Provide the [X, Y] coordinate of the cell's center where the given text is located.  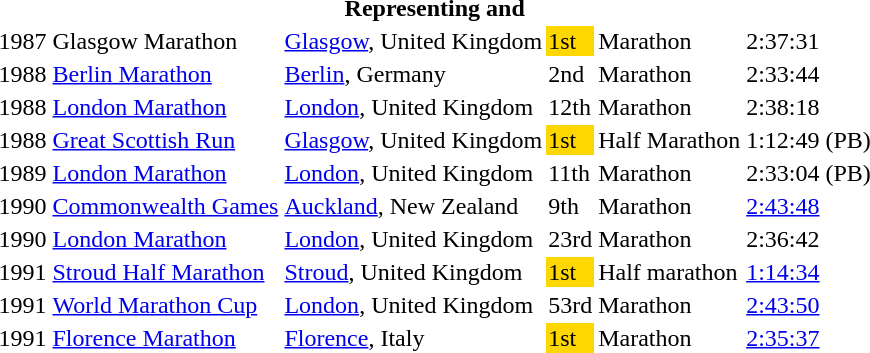
Half marathon [670, 272]
Auckland, New Zealand [414, 206]
Great Scottish Run [166, 140]
12th [570, 107]
Commonwealth Games [166, 206]
World Marathon Cup [166, 305]
Half Marathon [670, 140]
53rd [570, 305]
9th [570, 206]
Stroud Half Marathon [166, 272]
Berlin, Germany [414, 74]
Stroud, United Kingdom [414, 272]
11th [570, 173]
Glasgow Marathon [166, 41]
2nd [570, 74]
Berlin Marathon [166, 74]
23rd [570, 239]
Florence Marathon [166, 338]
Florence, Italy [414, 338]
